Identify which cell holds the provided text, then report its [x, y] central coordinate. 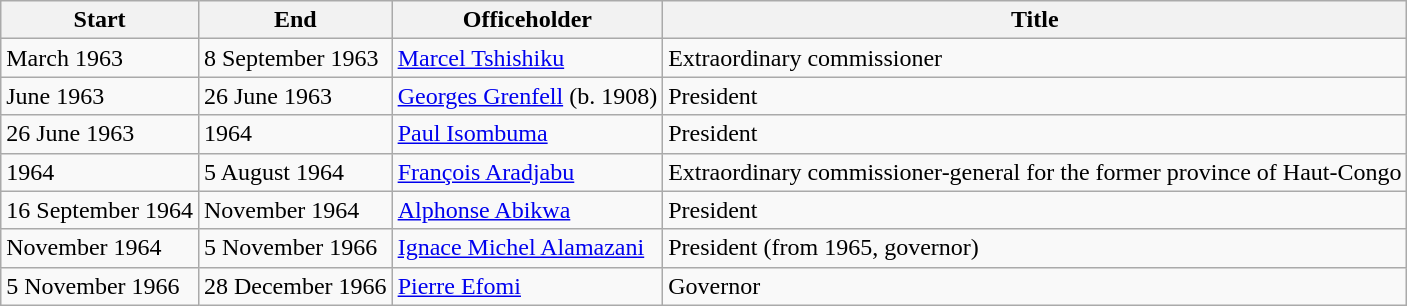
Title [1035, 20]
Extraordinary commissioner-general for the former province of Haut-Congo [1035, 172]
28 December 1966 [295, 286]
June 1963 [100, 96]
President (from 1965, governor) [1035, 248]
Paul Isombuma [528, 134]
François Aradjabu [528, 172]
Start [100, 20]
Georges Grenfell (b. 1908) [528, 96]
End [295, 20]
Ignace Michel Alamazani [528, 248]
8 September 1963 [295, 58]
Pierre Efomi [528, 286]
March 1963 [100, 58]
Marcel Tshishiku [528, 58]
Alphonse Abikwa [528, 210]
Governor [1035, 286]
Extraordinary commissioner [1035, 58]
5 August 1964 [295, 172]
16 September 1964 [100, 210]
Officeholder [528, 20]
